Return the (X, Y) coordinate for the center point of the cell that contains the specified text.  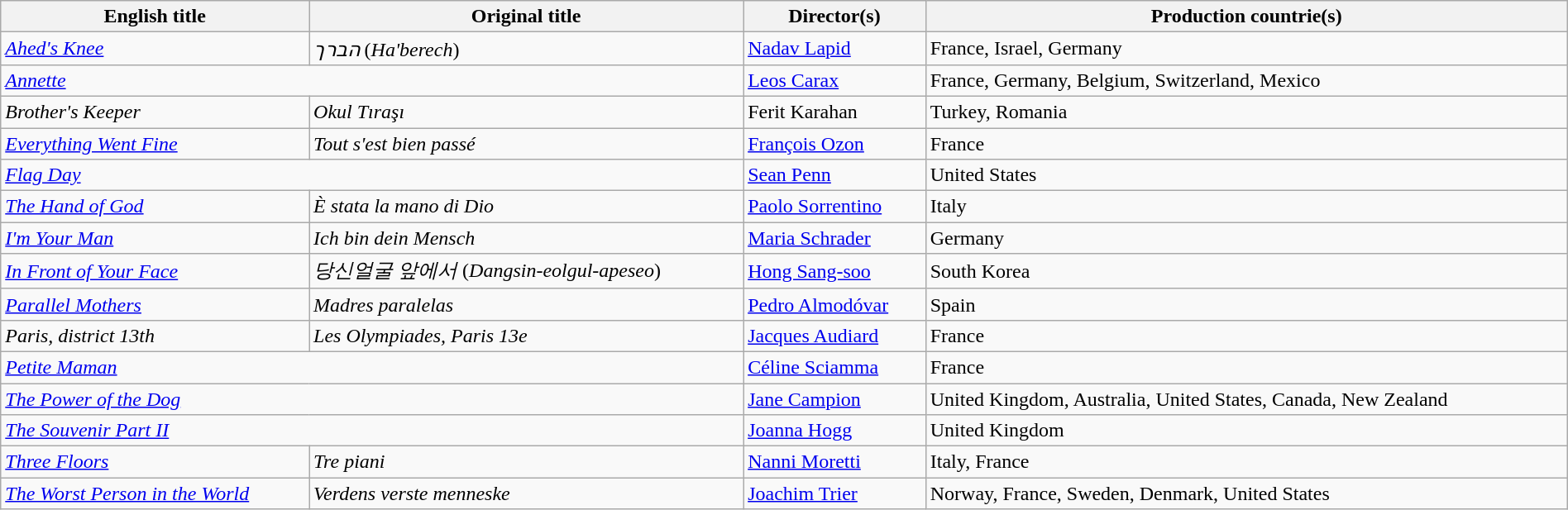
Sean Penn (835, 175)
Brother's Keeper (155, 112)
Nanni Moretti (835, 462)
Madres paralelas (526, 304)
Flag Day (372, 175)
Ich bin dein Mensch (526, 238)
Okul Tıraşı (526, 112)
당신얼굴 앞에서 (Dangsin-eolgul-apeseo) (526, 271)
Annette (372, 80)
Production countrie(s) (1246, 17)
Ahed's Knee (155, 49)
Tre piani (526, 462)
The Souvenir Part II (372, 431)
Germany (1246, 238)
France, Germany, Belgium, Switzerland, Mexico (1246, 80)
Italy, France (1246, 462)
France, Israel, Germany (1246, 49)
English title (155, 17)
Parallel Mothers (155, 304)
United Kingdom, Australia, United States, Canada, New Zealand (1246, 399)
Petite Maman (372, 367)
United Kingdom (1246, 431)
Paolo Sorrentino (835, 207)
The Worst Person in the World (155, 493)
הברך (Ha'berech) (526, 49)
Les Olympiades, Paris 13e (526, 336)
Jacques Audiard (835, 336)
Italy (1246, 207)
Céline Sciamma (835, 367)
Pedro Almodóvar (835, 304)
Verdens verste menneske (526, 493)
È stata la mano di Dio (526, 207)
Maria Schrader (835, 238)
Spain (1246, 304)
Hong Sang-soo (835, 271)
Turkey, Romania (1246, 112)
Tout s'est bien passé (526, 143)
I'm Your Man (155, 238)
Original title (526, 17)
In Front of Your Face (155, 271)
Norway, France, Sweden, Denmark, United States (1246, 493)
Jane Campion (835, 399)
Nadav Lapid (835, 49)
François Ozon (835, 143)
Paris, district 13th (155, 336)
Three Floors (155, 462)
United States (1246, 175)
The Hand of God (155, 207)
Joanna Hogg (835, 431)
South Korea (1246, 271)
The Power of the Dog (372, 399)
Leos Carax (835, 80)
Ferit Karahan (835, 112)
Everything Went Fine (155, 143)
Joachim Trier (835, 493)
Director(s) (835, 17)
